Search for the cell housing the specified text and yield its [x, y] center coordinate. 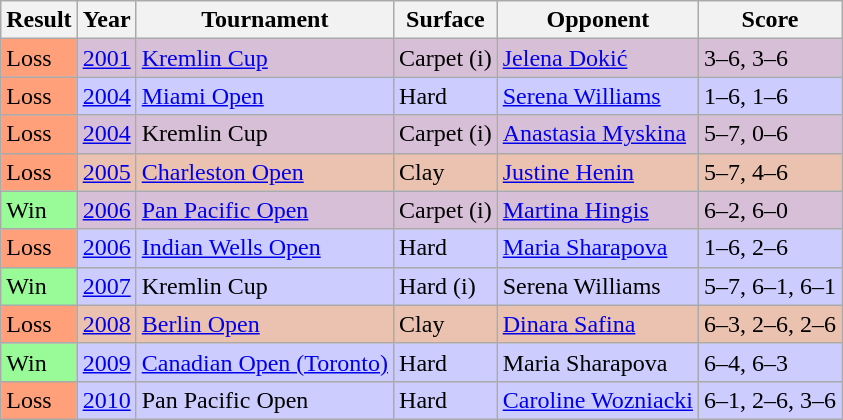
Justine Henin [598, 172]
Martina Hingis [598, 210]
6–2, 6–0 [770, 210]
Dinara Safina [598, 324]
2010 [106, 400]
Berlin Open [264, 324]
Anastasia Myskina [598, 134]
2008 [106, 324]
Opponent [598, 20]
5–7, 6–1, 6–1 [770, 286]
Result [39, 20]
Caroline Wozniacki [598, 400]
Score [770, 20]
1–6, 2–6 [770, 248]
6–3, 2–6, 2–6 [770, 324]
Surface [446, 20]
Miami Open [264, 96]
Jelena Dokić [598, 58]
6–1, 2–6, 3–6 [770, 400]
3–6, 3–6 [770, 58]
2001 [106, 58]
Tournament [264, 20]
2005 [106, 172]
Hard (i) [446, 286]
1–6, 1–6 [770, 96]
Indian Wells Open [264, 248]
5–7, 4–6 [770, 172]
Year [106, 20]
5–7, 0–6 [770, 134]
2009 [106, 362]
2007 [106, 286]
6–4, 6–3 [770, 362]
Canadian Open (Toronto) [264, 362]
Charleston Open [264, 172]
